Capture the cell that displays the provided text and extract its (X, Y) central coordinate. 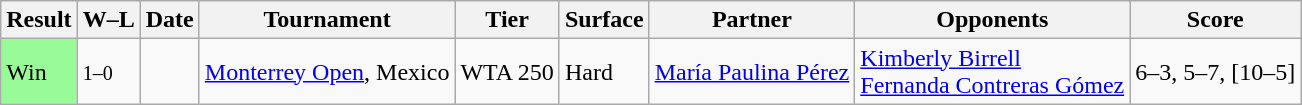
W–L (108, 20)
María Paulina Pérez (752, 72)
Tournament (327, 20)
WTA 250 (507, 72)
Monterrey Open, Mexico (327, 72)
Date (170, 20)
Result (39, 20)
Hard (604, 72)
Partner (752, 20)
Tier (507, 20)
1–0 (108, 72)
Kimberly Birrell Fernanda Contreras Gómez (992, 72)
Surface (604, 20)
Opponents (992, 20)
6–3, 5–7, [10–5] (1216, 72)
Win (39, 72)
Score (1216, 20)
